Scan for the cell matching the given text and deliver its (X, Y) coordinate at center. 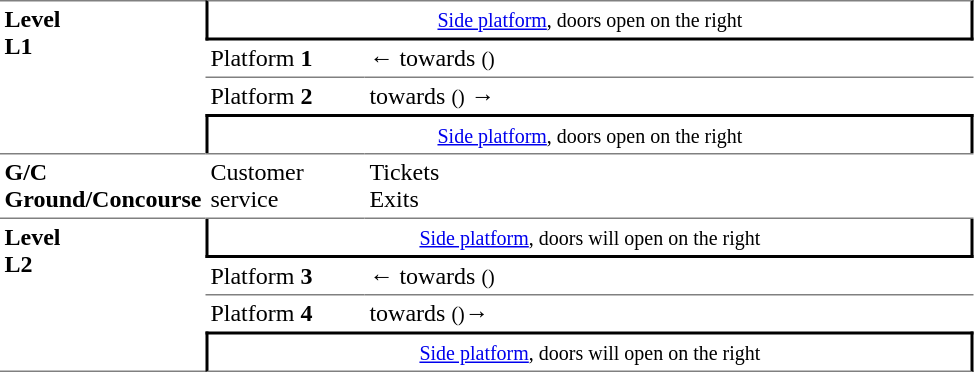
LevelL1 (103, 76)
TicketsExits (670, 186)
Platform 4 (286, 314)
towards () → (670, 95)
Customer service (286, 186)
G/CGround/Concourse (103, 186)
Platform 3 (286, 277)
Platform 1 (286, 58)
towards ()→ (670, 314)
LevelL2 (103, 296)
Platform 2 (286, 95)
